Provide the (x, y) coordinate of the cell's center where the given text is located.  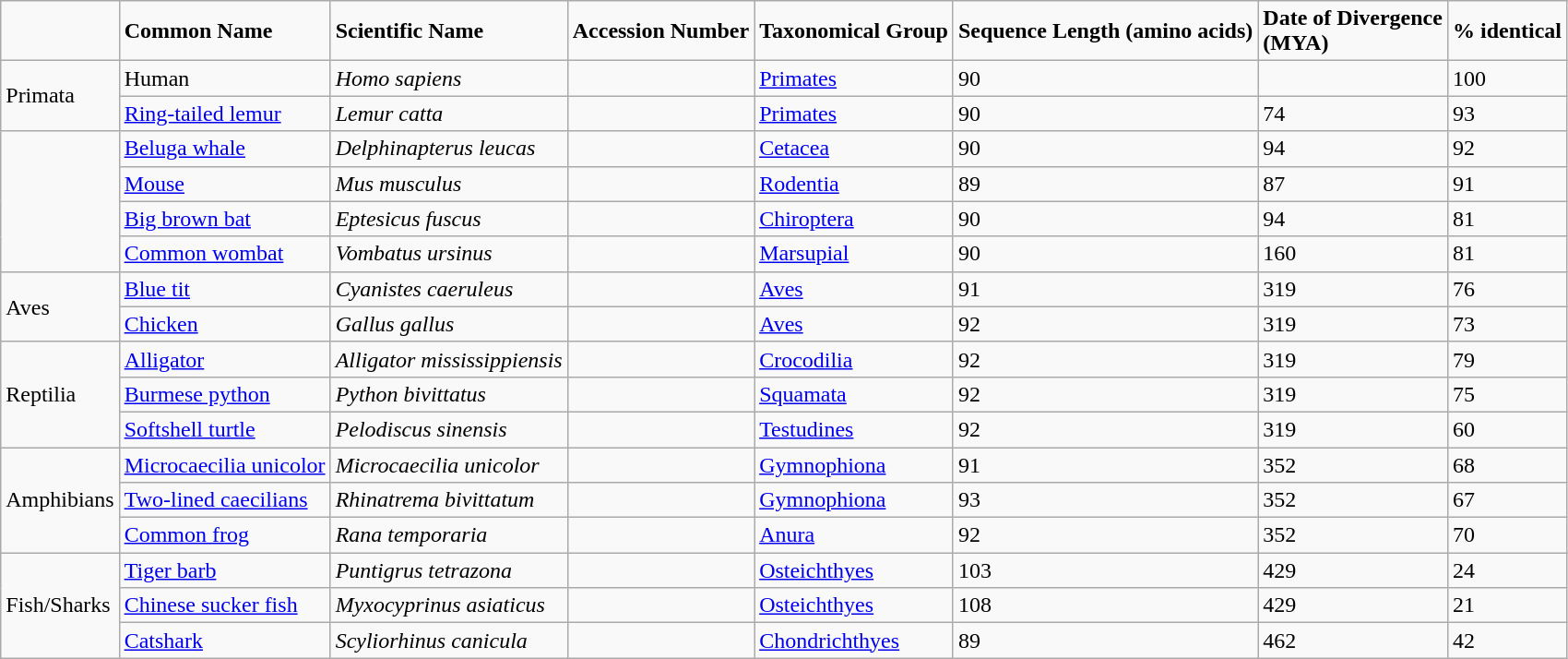
Common wombat (225, 254)
Blue tit (225, 289)
108 (1105, 605)
60 (1507, 429)
462 (1353, 641)
Chinese sucker fish (225, 605)
Cyanistes caeruleus (448, 289)
160 (1353, 254)
Testudines (854, 429)
Scientific Name (448, 31)
Puntigrus tetrazona (448, 570)
Mouse (225, 184)
73 (1507, 324)
Chondrichthyes (854, 641)
Chicken (225, 324)
Amphibians (60, 499)
Vombatus ursinus (448, 254)
Fish/Sharks (60, 605)
Myxocyprinus asiaticus (448, 605)
67 (1507, 500)
Rana temporaria (448, 535)
Alligator mississippiensis (448, 359)
Python bivittatus (448, 394)
Sequence Length (amino acids) (1105, 31)
21 (1507, 605)
Chiroptera (854, 219)
Lemur catta (448, 114)
Mus musculus (448, 184)
Delphinapterus leucas (448, 149)
24 (1507, 570)
Alligator (225, 359)
Human (225, 78)
75 (1507, 394)
Pelodiscus sinensis (448, 429)
Reptilia (60, 394)
Crocodilia (854, 359)
Primata (60, 96)
Two-lined caecilians (225, 500)
70 (1507, 535)
Burmese python (225, 394)
Squamata (854, 394)
Anura (854, 535)
76 (1507, 289)
Eptesicus fuscus (448, 219)
Cetacea (854, 149)
Common Name (225, 31)
Date of Divergence(MYA) (1353, 31)
Scyliorhinus canicula (448, 641)
Rhinatrema bivittatum (448, 500)
103 (1105, 570)
Accession Number (660, 31)
Beluga whale (225, 149)
Catshark (225, 641)
Taxonomical Group (854, 31)
68 (1507, 464)
Softshell turtle (225, 429)
100 (1507, 78)
74 (1353, 114)
Gallus gallus (448, 324)
% identical (1507, 31)
Big brown bat (225, 219)
87 (1353, 184)
Marsupial (854, 254)
Ring-tailed lemur (225, 114)
79 (1507, 359)
Rodentia (854, 184)
Homo sapiens (448, 78)
42 (1507, 641)
Common frog (225, 535)
Tiger barb (225, 570)
